Search for the cell housing the specified text and yield its [x, y] center coordinate. 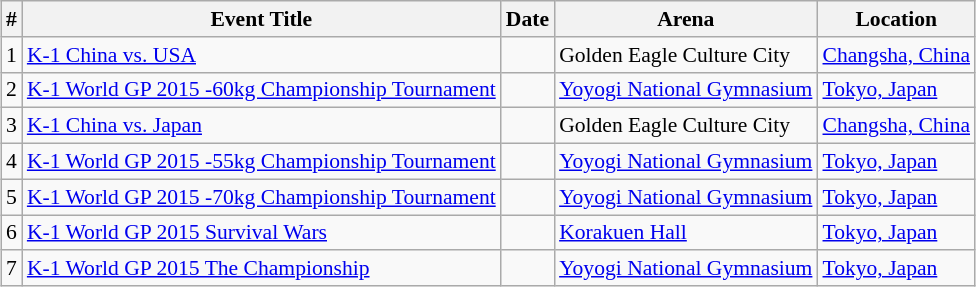
5 [12, 197]
K-1 World GP 2015 Survival Wars [262, 233]
K-1 World GP 2015 -55kg Championship Tournament [262, 162]
K-1 China vs. USA [262, 55]
6 [12, 233]
K-1 World GP 2015 -60kg Championship Tournament [262, 90]
K-1 World GP 2015 -70kg Championship Tournament [262, 197]
4 [12, 162]
3 [12, 126]
# [12, 19]
Korakuen Hall [686, 233]
Date [528, 19]
Event Title [262, 19]
1 [12, 55]
Arena [686, 19]
2 [12, 90]
7 [12, 269]
K-1 World GP 2015 The Championship [262, 269]
Location [896, 19]
K-1 China vs. Japan [262, 126]
